Output the (X, Y) coordinate of the center of the cell containing the given text.  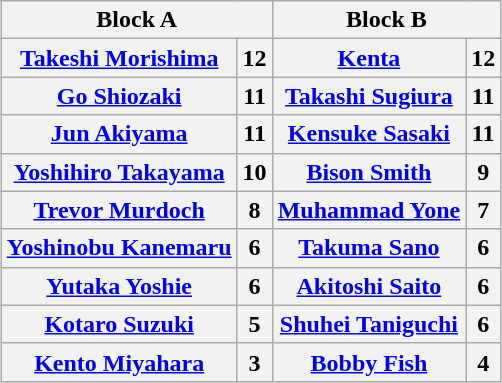
Akitoshi Saito (369, 286)
Shuhei Taniguchi (369, 324)
Bison Smith (369, 172)
Kenta (369, 58)
Kotaro Suzuki (119, 324)
3 (254, 362)
8 (254, 210)
10 (254, 172)
9 (484, 172)
Takeshi Morishima (119, 58)
Kento Miyahara (119, 362)
Yoshinobu Kanemaru (119, 248)
Block B (386, 20)
Jun Akiyama (119, 134)
Go Shiozaki (119, 96)
Bobby Fish (369, 362)
Yoshihiro Takayama (119, 172)
Trevor Murdoch (119, 210)
Yutaka Yoshie (119, 286)
4 (484, 362)
Takuma Sano (369, 248)
Kensuke Sasaki (369, 134)
Takashi Sugiura (369, 96)
Muhammad Yone (369, 210)
Block A (136, 20)
5 (254, 324)
7 (484, 210)
